Extract the (x, y) coordinate from the center of the cell holding the provided text.  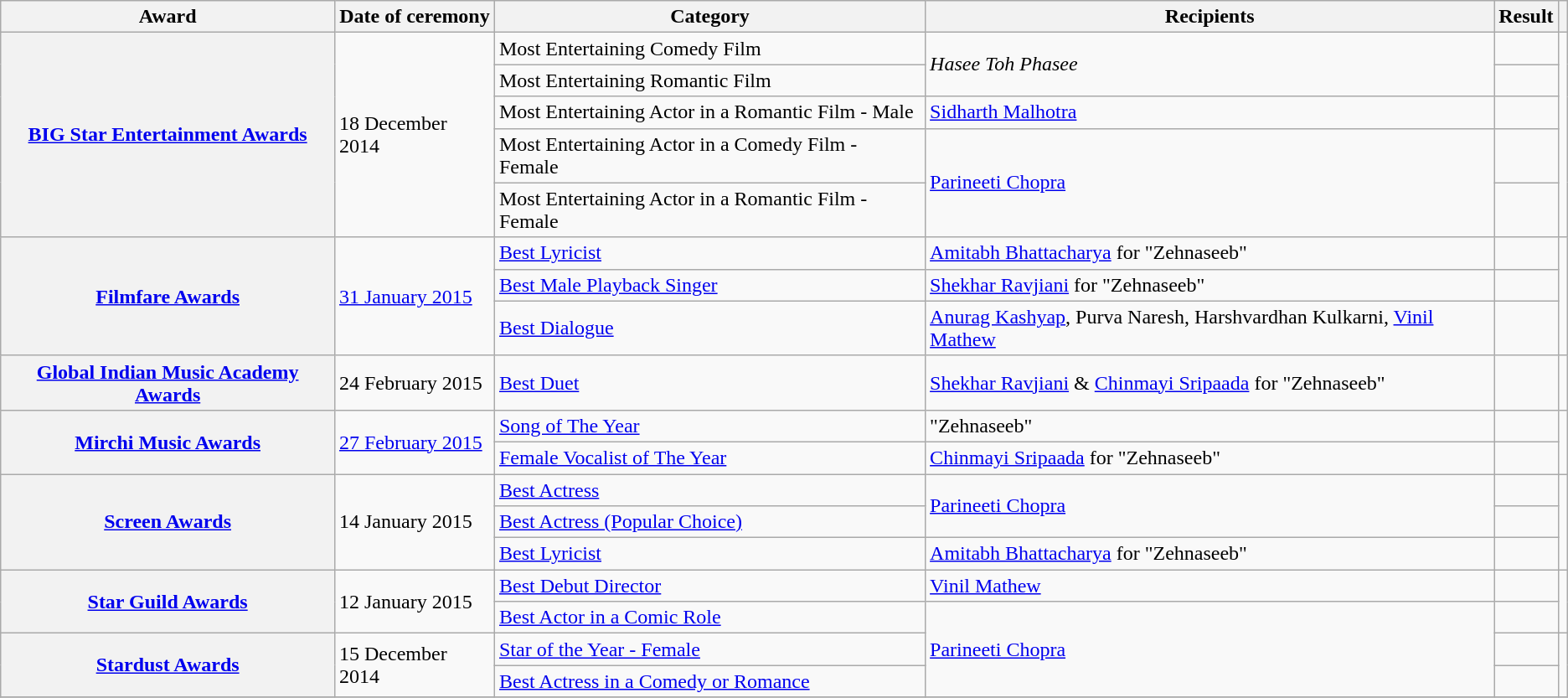
Stardust Awards (168, 665)
"Zehnaseeb" (1210, 426)
Best Male Playback Singer (709, 285)
Best Actress (709, 490)
BIG Star Entertainment Awards (168, 135)
Filmfare Awards (168, 297)
Best Actress (Popular Choice) (709, 522)
Most Entertaining Comedy Film (709, 49)
Female Vocalist of The Year (709, 458)
Best Debut Director (709, 586)
Shekhar Ravjiani & Chinmayi Sripaada for "Zehnaseeb" (1210, 382)
24 February 2015 (414, 382)
Award (168, 17)
Star of the Year - Female (709, 649)
Most Entertaining Actor in a Romantic Film - Male (709, 112)
Best Duet (709, 382)
14 January 2015 (414, 522)
Best Actor in a Comic Role (709, 618)
Best Actress in a Comedy or Romance (709, 681)
Hasee Toh Phasee (1210, 65)
Result (1526, 17)
Most Entertaining Actor in a Comedy Film - Female (709, 156)
Mirchi Music Awards (168, 442)
Vinil Mathew (1210, 586)
Date of ceremony (414, 17)
Shekhar Ravjiani for "Zehnaseeb" (1210, 285)
Star Guild Awards (168, 602)
31 January 2015 (414, 297)
Anurag Kashyap, Purva Naresh, Harshvardhan Kulkarni, Vinil Mathew (1210, 328)
Most Entertaining Romantic Film (709, 80)
Best Dialogue (709, 328)
15 December 2014 (414, 665)
18 December 2014 (414, 135)
12 January 2015 (414, 602)
Global Indian Music Academy Awards (168, 382)
Sidharth Malhotra (1210, 112)
Chinmayi Sripaada for "Zehnaseeb" (1210, 458)
Screen Awards (168, 522)
Song of The Year (709, 426)
Category (709, 17)
27 February 2015 (414, 442)
Most Entertaining Actor in a Romantic Film - Female (709, 209)
Recipients (1210, 17)
